Locate the cell with the specified text and output its [X, Y] center coordinate. 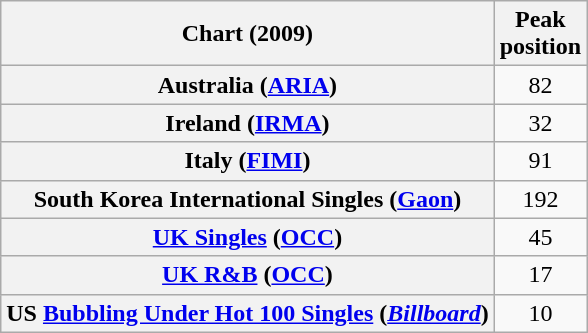
UK R&B (OCC) [248, 275]
91 [540, 161]
82 [540, 85]
South Korea International Singles (Gaon) [248, 199]
17 [540, 275]
Italy (FIMI) [248, 161]
Australia (ARIA) [248, 85]
Chart (2009) [248, 34]
32 [540, 123]
UK Singles (OCC) [248, 237]
45 [540, 237]
Peakposition [540, 34]
192 [540, 199]
US Bubbling Under Hot 100 Singles (Billboard) [248, 313]
10 [540, 313]
Ireland (IRMA) [248, 123]
